Pinpoint the cell where the given text exists, returning its (x, y) midpoint coordinate. 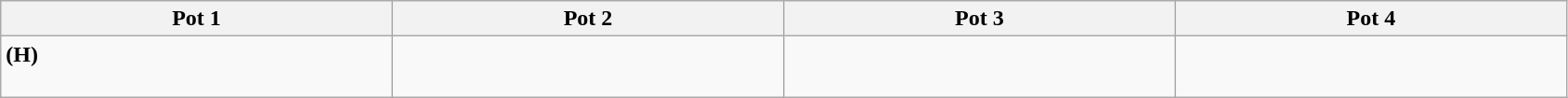
Pot 4 (1371, 19)
Pot 2 (587, 19)
(H) (197, 67)
Pot 3 (979, 19)
Pot 1 (197, 19)
